Scan for the cell matching the given text and deliver its [x, y] coordinate at center. 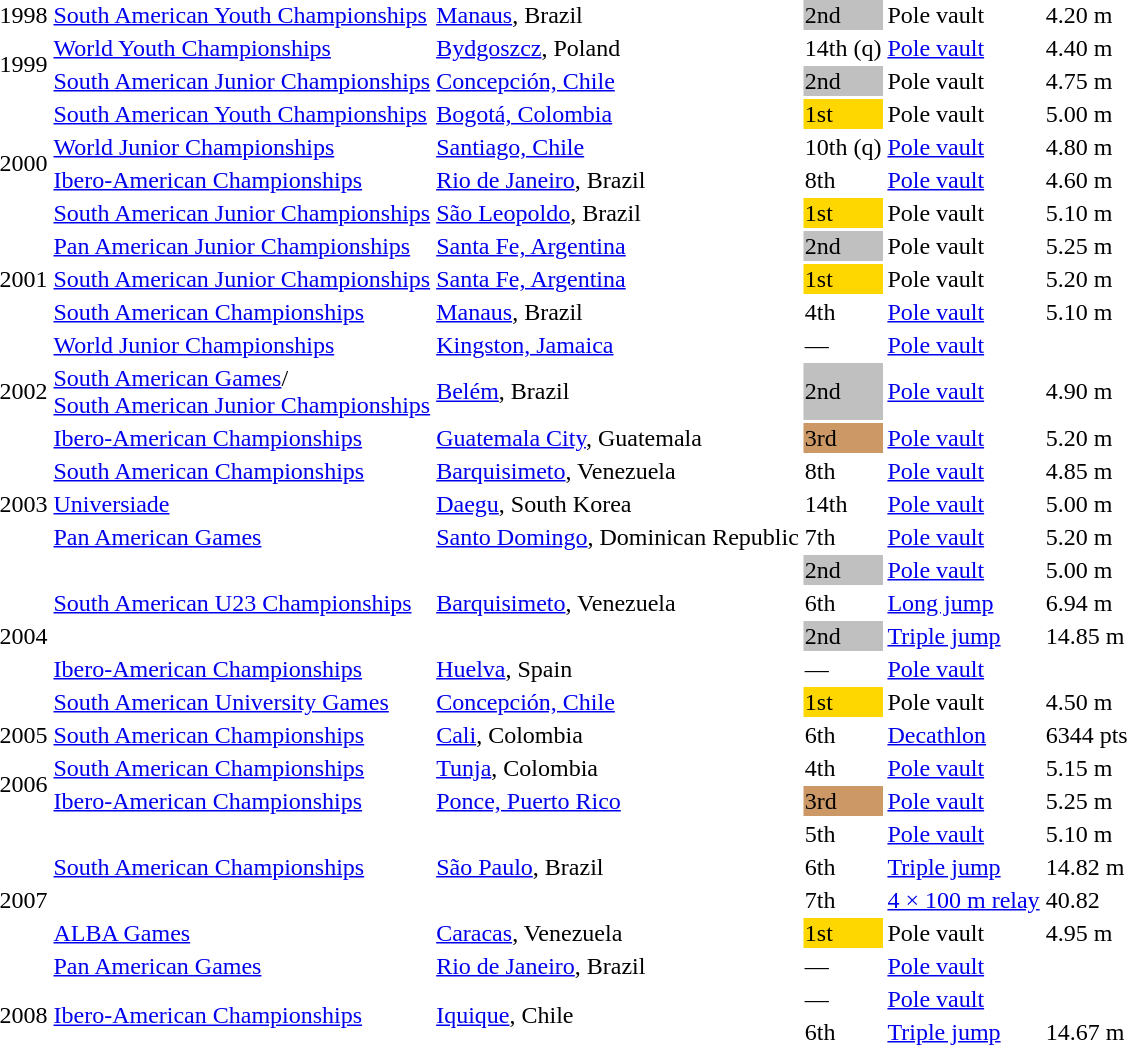
Daegu, South Korea [618, 504]
South American University Games [242, 702]
São Paulo, Brazil [618, 867]
14th [843, 504]
Cali, Colombia [618, 735]
World Youth Championships [242, 48]
Tunja, Colombia [618, 768]
Huelva, Spain [618, 669]
Universiade [242, 504]
Santiago, Chile [618, 147]
South American Games/South American Junior Championships [242, 392]
Long jump [964, 603]
Guatemala City, Guatemala [618, 438]
Belém, Brazil [618, 392]
São Leopoldo, Brazil [618, 213]
14th (q) [843, 48]
Bogotá, Colombia [618, 114]
Pan American Junior Championships [242, 246]
10th (q) [843, 147]
Ponce, Puerto Rico [618, 801]
South American U23 Championships [242, 603]
5th [843, 834]
Santo Domingo, Dominican Republic [618, 537]
Kingston, Jamaica [618, 345]
Caracas, Venezuela [618, 933]
4 × 100 m relay [964, 900]
Decathlon [964, 735]
Bydgoszcz, Poland [618, 48]
ALBA Games [242, 933]
